Determine the (X, Y) coordinate at the center of the cell enclosing the given text.  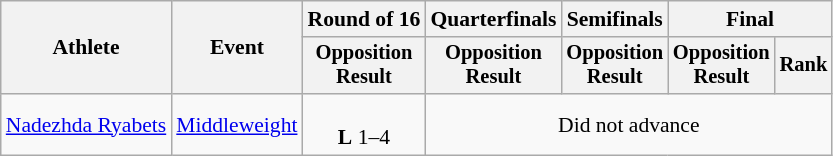
Did not advance (628, 124)
Athlete (86, 48)
Middleweight (236, 124)
Final (750, 19)
Event (236, 48)
Nadezhda Ryabets (86, 124)
Round of 16 (364, 19)
Quarterfinals (493, 19)
Semifinals (614, 19)
Rank (804, 66)
L 1–4 (364, 124)
